Return the [x, y] coordinate for the center point of the cell that contains the specified text.  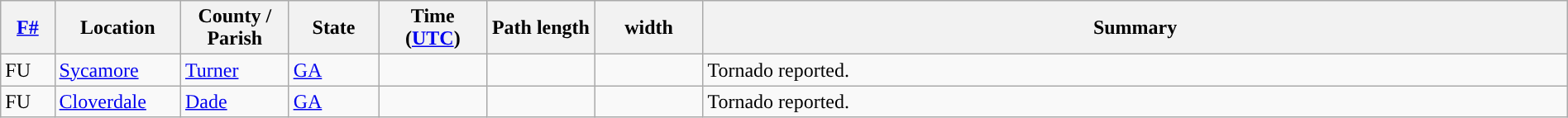
State [334, 28]
Location [117, 28]
Sycamore [117, 70]
Turner [235, 70]
Dade [235, 101]
F# [28, 28]
Summary [1135, 28]
Time (UTC) [433, 28]
Path length [541, 28]
County / Parish [235, 28]
width [648, 28]
Cloverdale [117, 101]
